For the text-containing cell, return its midpoint in [x, y] coordinate format. 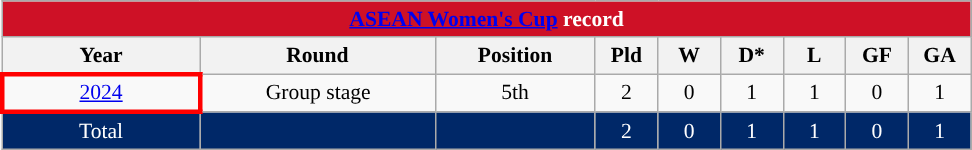
ASEAN Women's Cup record [486, 19]
D* [752, 56]
5th [515, 94]
Pld [626, 56]
GA [940, 56]
2024 [101, 94]
Position [515, 56]
Total [101, 132]
L [814, 56]
GF [878, 56]
Round [318, 56]
W [690, 56]
Group stage [318, 94]
Year [101, 56]
